Capture the cell that displays the provided text and extract its (x, y) central coordinate. 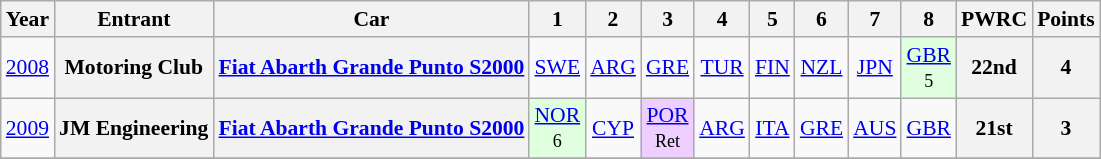
CYP (613, 128)
AUS (874, 128)
JPN (874, 68)
PORRet (668, 128)
2009 (28, 128)
Motoring Club (134, 68)
JM Engineering (134, 128)
PWRC (994, 19)
1 (557, 19)
5 (772, 19)
GBR (928, 128)
7 (874, 19)
22nd (994, 68)
Car (371, 19)
6 (822, 19)
NZL (822, 68)
21st (994, 128)
2008 (28, 68)
SWE (557, 68)
ITA (772, 128)
Year (28, 19)
FIN (772, 68)
NOR6 (557, 128)
8 (928, 19)
Entrant (134, 19)
GBR5 (928, 68)
Points (1066, 19)
2 (613, 19)
TUR (722, 68)
